Extract the [x, y] coordinate from the center of the cell holding the provided text.  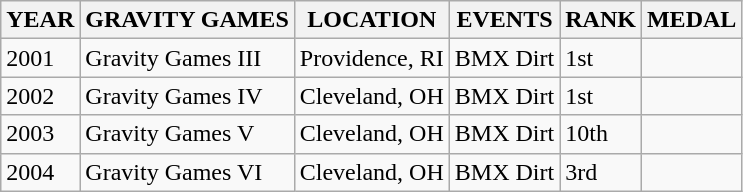
2002 [40, 96]
Providence, RI [372, 58]
Gravity Games VI [187, 172]
LOCATION [372, 20]
Gravity Games V [187, 134]
2004 [40, 172]
Gravity Games IV [187, 96]
Gravity Games III [187, 58]
3rd [601, 172]
MEDAL [691, 20]
YEAR [40, 20]
RANK [601, 20]
10th [601, 134]
GRAVITY GAMES [187, 20]
EVENTS [504, 20]
2003 [40, 134]
2001 [40, 58]
